Pinpoint the cell where the given text exists, returning its [x, y] midpoint coordinate. 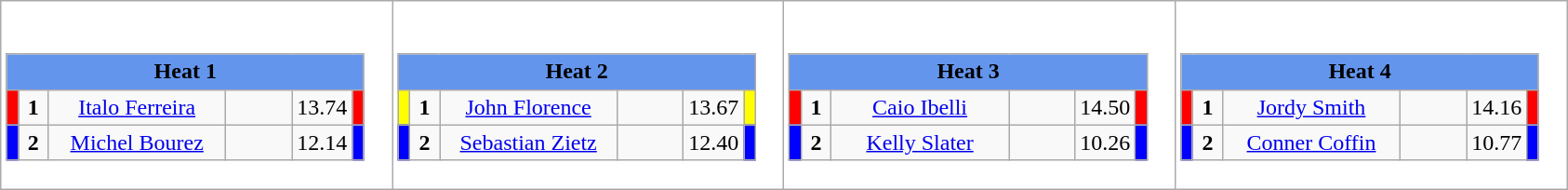
14.16 [1497, 107]
Kelly Slater [921, 142]
10.26 [1105, 142]
Michel Bourez [138, 142]
13.74 [322, 107]
Sebastian Zietz [528, 142]
Caio Ibelli [921, 107]
Heat 2 1 John Florence 13.67 2 Sebastian Zietz 12.40 [588, 95]
Heat 1 1 Italo Ferreira 13.74 2 Michel Bourez 12.14 [197, 95]
12.40 [714, 142]
Conner Coffin [1311, 142]
John Florence [528, 107]
Heat 2 [577, 72]
10.77 [1497, 142]
Heat 4 1 Jordy Smith 14.16 2 Conner Coffin 10.77 [1371, 95]
12.14 [322, 142]
Italo Ferreira [138, 107]
Heat 3 [968, 72]
Heat 3 1 Caio Ibelli 14.50 2 Kelly Slater 10.26 [980, 95]
Jordy Smith [1311, 107]
13.67 [714, 107]
14.50 [1105, 107]
Heat 1 [185, 72]
Heat 4 [1360, 72]
